Pinpoint the cell where the given text exists, returning its [x, y] midpoint coordinate. 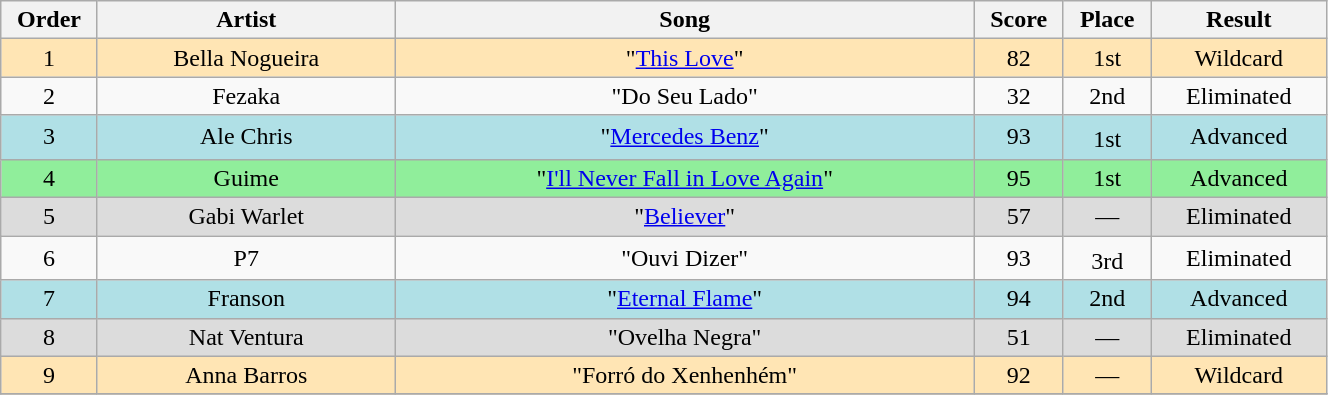
"Mercedes Benz" [684, 138]
Score [1018, 20]
Fezaka [246, 96]
57 [1018, 217]
"Ouvi Dizer" [684, 258]
3rd [1107, 258]
32 [1018, 96]
Guime [246, 178]
Nat Ventura [246, 337]
Artist [246, 20]
Ale Chris [246, 138]
51 [1018, 337]
8 [49, 337]
"I'll Never Fall in Love Again" [684, 178]
82 [1018, 58]
94 [1018, 299]
"Do Seu Lado" [684, 96]
Song [684, 20]
Bella Nogueira [246, 58]
1 [49, 58]
3 [49, 138]
95 [1018, 178]
92 [1018, 375]
7 [49, 299]
"Ovelha Negra" [684, 337]
"Eternal Flame" [684, 299]
Gabi Warlet [246, 217]
"Forró do Xenhenhém" [684, 375]
2 [49, 96]
Anna Barros [246, 375]
4 [49, 178]
"Believer" [684, 217]
P7 [246, 258]
9 [49, 375]
"This Love" [684, 58]
6 [49, 258]
Order [49, 20]
5 [49, 217]
Result [1238, 20]
Place [1107, 20]
Franson [246, 299]
